Output the [X, Y] coordinate of the center of the cell containing the given text.  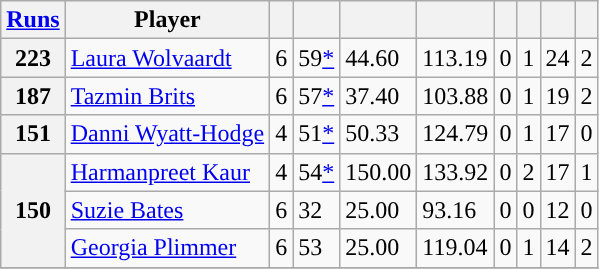
103.88 [456, 96]
124.79 [456, 134]
57* [316, 96]
113.19 [456, 58]
24 [558, 58]
Player [167, 20]
150.00 [378, 172]
37.40 [378, 96]
Tazmin Brits [167, 96]
59* [316, 58]
Danni Wyatt-Hodge [167, 134]
187 [33, 96]
119.04 [456, 248]
12 [558, 210]
93.16 [456, 210]
44.60 [378, 58]
50.33 [378, 134]
54* [316, 172]
51* [316, 134]
Runs [33, 20]
53 [316, 248]
Harmanpreet Kaur [167, 172]
151 [33, 134]
Georgia Plimmer [167, 248]
Laura Wolvaardt [167, 58]
150 [33, 210]
133.92 [456, 172]
Suzie Bates [167, 210]
14 [558, 248]
19 [558, 96]
223 [33, 58]
32 [316, 210]
